Scan for the cell matching the given text and deliver its [x, y] coordinate at center. 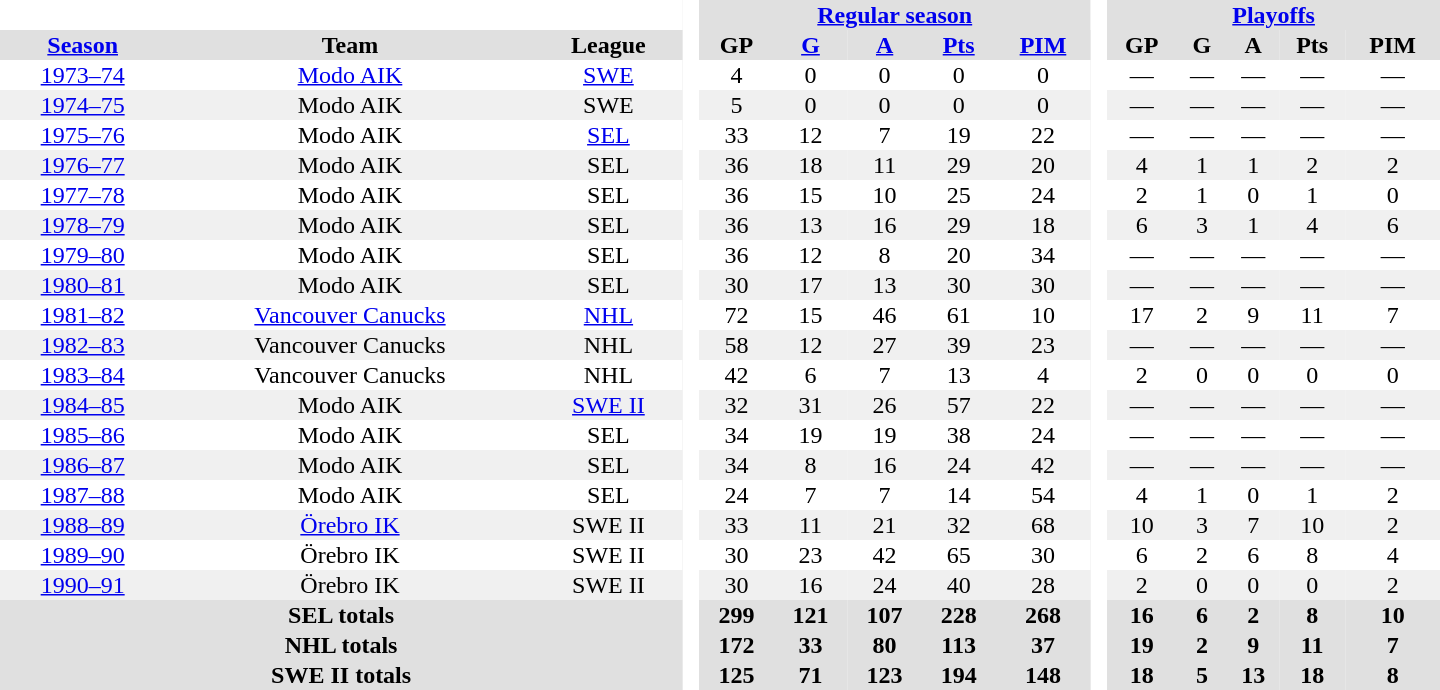
228 [959, 615]
1988–89 [82, 525]
21 [885, 525]
25 [959, 195]
1979–80 [82, 255]
61 [959, 315]
80 [885, 645]
1987–88 [82, 495]
1977–78 [82, 195]
123 [885, 675]
SEL totals [341, 615]
1978–79 [82, 225]
1974–75 [82, 105]
1982–83 [82, 345]
107 [885, 615]
68 [1043, 525]
1983–84 [82, 375]
1989–90 [82, 555]
1981–82 [82, 315]
Regular season [894, 15]
172 [736, 645]
Team [350, 45]
1980–81 [82, 285]
Playoffs [1274, 15]
14 [959, 495]
194 [959, 675]
39 [959, 345]
1984–85 [82, 405]
28 [1043, 585]
1976–77 [82, 165]
40 [959, 585]
38 [959, 435]
46 [885, 315]
54 [1043, 495]
1985–86 [82, 435]
SWE II totals [341, 675]
71 [810, 675]
121 [810, 615]
268 [1043, 615]
113 [959, 645]
26 [885, 405]
125 [736, 675]
League [609, 45]
NHL totals [341, 645]
1986–87 [82, 465]
37 [1043, 645]
58 [736, 345]
65 [959, 555]
31 [810, 405]
1975–76 [82, 135]
27 [885, 345]
148 [1043, 675]
57 [959, 405]
1973–74 [82, 75]
72 [736, 315]
Season [82, 45]
1990–91 [82, 585]
299 [736, 615]
